Locate the cell with the specified text and output its (X, Y) center coordinate. 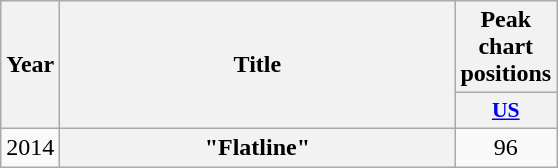
2014 (30, 147)
Title (258, 65)
96 (506, 147)
Peak chart positions (506, 47)
US (506, 111)
"Flatline" (258, 147)
Year (30, 65)
